Determine the [x, y] coordinate at the center of the cell enclosing the given text.  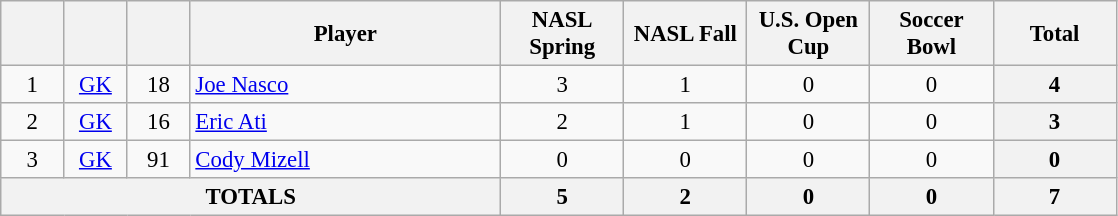
NASL Fall [686, 34]
Joe Nasco [346, 85]
4 [1054, 85]
16 [158, 122]
91 [158, 160]
5 [562, 197]
Eric Ati [346, 122]
18 [158, 85]
Player [346, 34]
U.S. Open Cup [808, 34]
Soccer Bowl [932, 34]
Cody Mizell [346, 160]
Total [1054, 34]
TOTALS [251, 197]
NASL Spring [562, 34]
7 [1054, 197]
